Output the (x, y) coordinate of the center of the cell containing the given text.  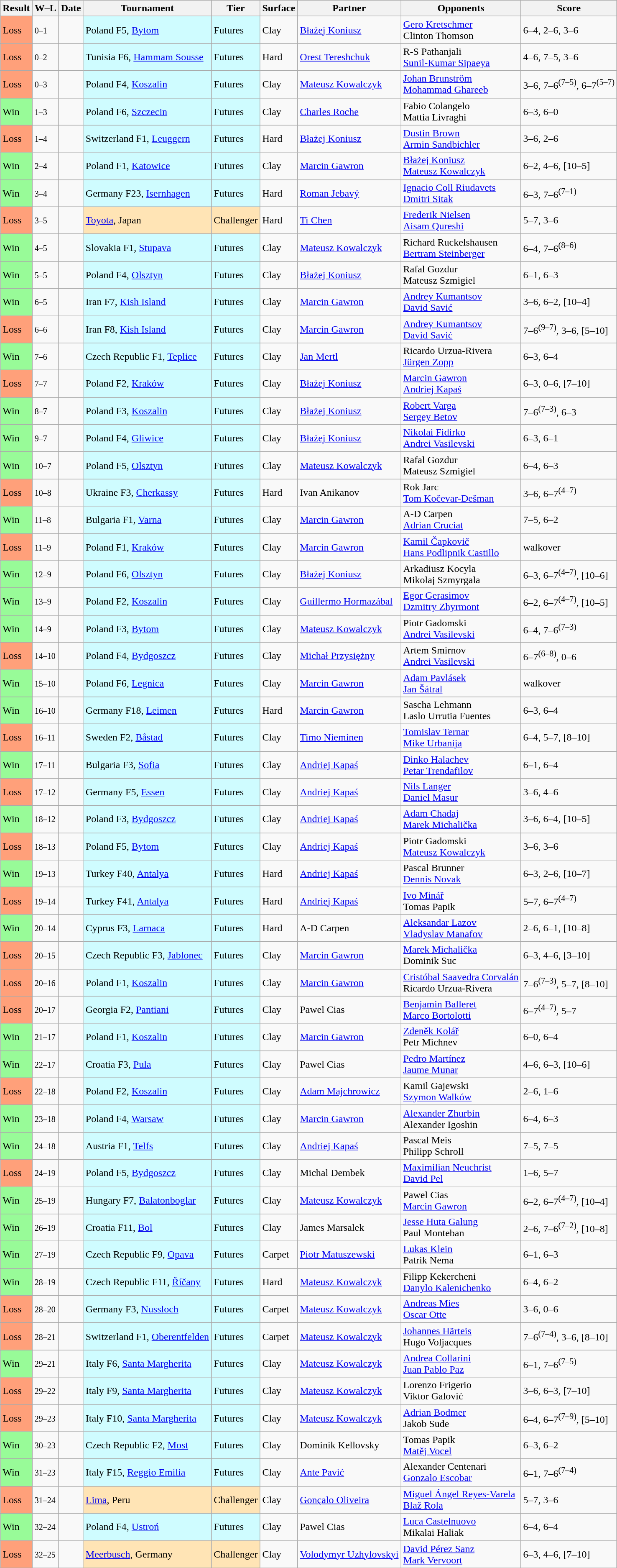
9–7 (45, 438)
0–2 (45, 57)
Croatia F11, Bol (147, 1227)
13–9 (45, 602)
7–6(7–3), 5–7, [8–10] (569, 982)
5–5 (45, 274)
Sascha Lehmann Laslo Urrutia Fuentes (461, 710)
3–4 (45, 193)
Guillermo Hormazábal (349, 602)
Czech Republic F2, Most (147, 1445)
Georgia F2, Pantiani (147, 1010)
Turkey F40, Antalya (147, 874)
10–7 (45, 465)
Tournament (147, 8)
Nikolai Fidirko Andrei Vasilevski (461, 438)
4–6, 7–5, 3–6 (569, 57)
20–15 (45, 956)
Nils Langer Daniel Masur (461, 792)
1–6, 5–7 (569, 1173)
3–5 (45, 220)
Poland F6, Olsztyn (147, 574)
19–13 (45, 874)
23–18 (45, 1119)
26–19 (45, 1227)
Poland F6, Legnica (147, 683)
Miguel Ángel Reyes-Varela Blaž Rola (461, 1499)
17–11 (45, 765)
Toyota, Japan (147, 220)
Ante Pavić (349, 1473)
6–2, 4–6, [10–5] (569, 166)
R-S Pathanjali Sunil-Kumar Sipaeya (461, 57)
Aleksandar Lazov Vladyslav Manafov (461, 928)
0–1 (45, 30)
Marcin Gawron Andriej Kapaś (461, 384)
3–6, 2–6 (569, 139)
Cristóbal Saavedra Corvalán Ricardo Urzua-Rivera (461, 982)
3–6, 3–6 (569, 847)
Poland F3, Bytom (147, 628)
Ricardo Urzua-Rivera Jürgen Zopp (461, 356)
Lukas Klein Patrik Nema (461, 1255)
Slovakia F1, Stupava (147, 248)
Ignacio Coll Riudavets Dmitri Sitak (461, 193)
Germany F3, Nussloch (147, 1309)
Sweden F2, Båstad (147, 737)
16–11 (45, 737)
Andrea Collarini Juan Pablo Paz (461, 1364)
Partner (349, 8)
Ukraine F3, Cherkassy (147, 493)
Poland F3, Bydgoszcz (147, 819)
Pascal Brunner Dennis Novak (461, 874)
Arkadiusz Kocyla Mikolaj Szmyrgala (461, 574)
Orest Tereshchuk (349, 57)
James Marsalek (349, 1227)
Richard Ruckelshausen Bertram Steinberger (461, 248)
3–6, 4–6 (569, 792)
31–24 (45, 1499)
Cyprus F3, Larnaca (147, 928)
Poland F5, Olsztyn (147, 465)
6–4, 6–2 (569, 1282)
28–21 (45, 1336)
6–6 (45, 329)
Bulgaria F1, Varna (147, 520)
Italy F9, Santa Margherita (147, 1391)
28–20 (45, 1309)
15–10 (45, 683)
Charles Roche (349, 111)
Egor Gerasimov Dzmitry Zhyrmont (461, 602)
11–9 (45, 547)
Tomislav Ternar Mike Urbanija (461, 737)
6–0, 6–4 (569, 1037)
6–4, 7–6(7–3) (569, 628)
Błażej Koniusz Mateusz Kowalczyk (461, 166)
29–22 (45, 1391)
Roman Jebavý (349, 193)
Johannes Härteis Hugo Voljacques (461, 1336)
Ivo Minář Tomas Papik (461, 901)
Timo Nieminen (349, 737)
Result (16, 8)
18–12 (45, 819)
6–4, 7–6(8–6) (569, 248)
6–3, 4–6, [3–10] (569, 956)
6–4, 5–7, [8–10] (569, 737)
Poland F1, Katowice (147, 166)
Pedro Martínez Jaume Munar (461, 1064)
Hungary F7, Balatonboglar (147, 1200)
Johan Brunström Mohammad Ghareeb (461, 85)
28–19 (45, 1282)
0–3 (45, 85)
24–18 (45, 1145)
31–23 (45, 1473)
6–3, 2–6, [10–7] (569, 874)
3–6, 7–6(7–5), 6–7(5–7) (569, 85)
Austria F1, Telfs (147, 1145)
A-D Carpen (349, 928)
Rok Jarc Tom Kočevar-Dešman (461, 493)
W–L (45, 8)
2–6, 6–1, [10–8] (569, 928)
6–5 (45, 302)
Poland F2, Kraków (147, 384)
16–10 (45, 710)
Robert Varga Sergey Betov (461, 411)
20–16 (45, 982)
32–25 (45, 1554)
4–5 (45, 248)
Poland F4, Ustroń (147, 1527)
Switzerland F1, Leuggern (147, 139)
6–3, 7–6(7–1) (569, 193)
Poland F5, Bydgoszcz (147, 1173)
6–7(6–8), 0–6 (569, 656)
Marek Michalička Dominik Suc (461, 956)
Czech Republic F1, Teplice (147, 356)
Italy F10, Santa Margherita (147, 1418)
6–4, 6–4 (569, 1527)
3–6, 6–2, [10–4] (569, 302)
Luca Castelnuovo Mikalai Haliak (461, 1527)
Lorenzo Frigerio Viktor Galović (461, 1391)
Frederik Nielsen Aisam Qureshi (461, 220)
2–6, 7–6(7–2), [10–8] (569, 1227)
8–7 (45, 411)
Dustin Brown Armin Sandbichler (461, 139)
Piotr Gadomski Mateusz Kowalczyk (461, 847)
6–3, 6–2 (569, 1445)
Poland F6, Szczecin (147, 111)
1–3 (45, 111)
Michał Przysiężny (349, 656)
5–7, 6–7(4–7) (569, 901)
Gero Kretschmer Clinton Thomson (461, 30)
7–5, 7–5 (569, 1145)
Meerbusch, Germany (147, 1554)
6–3, 4–6, [7–10] (569, 1554)
Poland F4, Warsaw (147, 1119)
Poland F4, Olsztyn (147, 274)
6–1, 6–4 (569, 765)
1–4 (45, 139)
Gonçalo Oliveira (349, 1499)
7–6(7–3), 6–3 (569, 411)
Kamil Gajewski Szymon Walków (461, 1091)
Surface (279, 8)
Jesse Huta Galung Paul Monteban (461, 1227)
Adam Pavlásek Jan Šátral (461, 683)
Czech Republic F11, Říčany (147, 1282)
Artem Smirnov Andrei Vasilevski (461, 656)
Croatia F3, Pula (147, 1064)
19–14 (45, 901)
Zdeněk Kolář Petr Michnev (461, 1037)
11–8 (45, 520)
Germany F18, Leimen (147, 710)
6–4, 2–6, 3–6 (569, 30)
24–19 (45, 1173)
Score (569, 8)
2–6, 1–6 (569, 1091)
7–5, 6–2 (569, 520)
Maximilian Neuchrist David Pel (461, 1173)
4–6, 6–3, [10–6] (569, 1064)
20–17 (45, 1010)
Poland F4, Gliwice (147, 438)
7–6 (45, 356)
Italy F15, Reggio Emilia (147, 1473)
Volodymyr Uzhylovskyi (349, 1554)
Jan Mertl (349, 356)
3–6, 6–7(4–7) (569, 493)
Italy F6, Santa Margherita (147, 1364)
20–14 (45, 928)
Pawel Cias Marcin Gawron (461, 1200)
Germany F23, Isernhagen (147, 193)
7–6(7–4), 3–6, [8–10] (569, 1336)
27–19 (45, 1255)
10–8 (45, 493)
Poland F1, Kraków (147, 547)
Filipp Kekercheni Danylo Kalenichenko (461, 1282)
Poland F4, Koszalin (147, 85)
Tunisia F6, Hammam Sousse (147, 57)
22–18 (45, 1091)
29–21 (45, 1364)
Piotr Matuszewski (349, 1255)
David Pérez Sanz Mark Vervoort (461, 1554)
30–23 (45, 1445)
Andreas Mies Oscar Otte (461, 1309)
Switzerland F1, Oberentfelden (147, 1336)
3–6, 0–6 (569, 1309)
Alexander Zhurbin Alexander Igoshin (461, 1119)
21–17 (45, 1037)
2–4 (45, 166)
6–7(4–7), 5–7 (569, 1010)
7–7 (45, 384)
Poland F3, Koszalin (147, 411)
Opponents (461, 8)
Kamil Čapkovič Hans Podlipnik Castillo (461, 547)
12–9 (45, 574)
6–3, 6–0 (569, 111)
22–17 (45, 1064)
29–23 (45, 1418)
6–1, 7–6(7–4) (569, 1473)
18–13 (45, 847)
7–6(9–7), 3–6, [5–10] (569, 329)
Turkey F41, Antalya (147, 901)
25–19 (45, 1200)
14–9 (45, 628)
32–24 (45, 1527)
6–2, 6–7(4–7), [10–5] (569, 602)
Czech Republic F9, Opava (147, 1255)
Piotr Gadomski Andrei Vasilevski (461, 628)
Pascal Meis Philipp Schroll (461, 1145)
6–3, 0–6, [7–10] (569, 384)
Lima, Peru (147, 1499)
Date (71, 8)
Adrian Bodmer Jakob Sude (461, 1418)
17–12 (45, 792)
14–10 (45, 656)
6–1, 7–6(7–5) (569, 1364)
6–3, 6–7(4–7), [10–6] (569, 574)
Bulgaria F3, Sofia (147, 765)
Michal Dembek (349, 1173)
Benjamin Balleret Marco Bortolotti (461, 1010)
6–2, 6–7(4–7), [10–4] (569, 1200)
Dinko Halachev Petar Trendafilov (461, 765)
Fabio Colangelo Mattia Livraghi (461, 111)
Tomas Papik Matěj Vocel (461, 1445)
3–6, 6–4, [10–5] (569, 819)
Poland F4, Bydgoszcz (147, 656)
6–3, 6–1 (569, 438)
Ivan Anikanov (349, 493)
Adam Majchrowicz (349, 1091)
Czech Republic F3, Jablonec (147, 956)
Tier (236, 8)
Alexander Centenari Gonzalo Escobar (461, 1473)
Iran F7, Kish Island (147, 302)
Adam Chadaj Marek Michalička (461, 819)
Dominik Kellovsky (349, 1445)
3–6, 6–3, [7–10] (569, 1391)
Germany F5, Essen (147, 792)
A-D Carpen Adrian Cruciat (461, 520)
Ti Chen (349, 220)
Iran F8, Kish Island (147, 329)
6–4, 6–7(7–9), [5–10] (569, 1418)
